Return (x, y) of the center of cell containing provided text 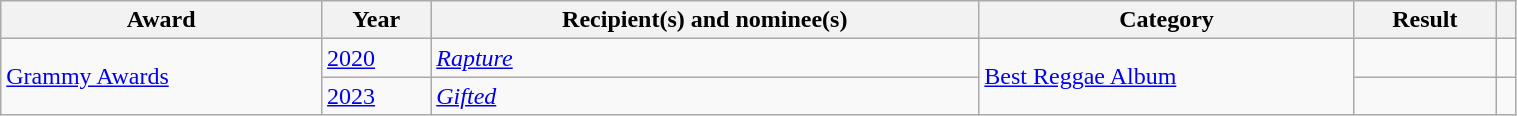
Gifted (705, 96)
2023 (376, 96)
Best Reggae Album (1166, 77)
Year (376, 20)
Recipient(s) and nominee(s) (705, 20)
Grammy Awards (162, 77)
Award (162, 20)
Result (1424, 20)
2020 (376, 58)
Rapture (705, 58)
Category (1166, 20)
